For the text-containing cell, return its midpoint in [X, Y] coordinate format. 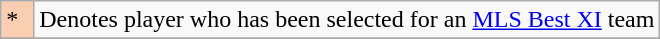
Denotes player who has been selected for an MLS Best XI team [347, 20]
* [18, 20]
